Return the [x, y] coordinate for the center point of the cell that contains the specified text.  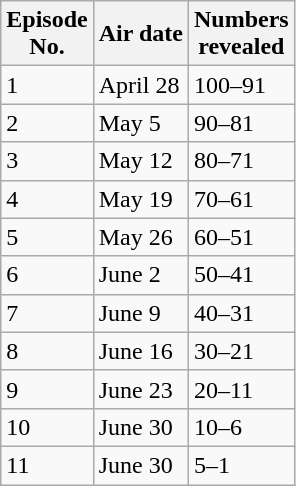
11 [47, 465]
70–61 [241, 199]
May 5 [140, 123]
10–6 [241, 427]
7 [47, 313]
10 [47, 427]
100–91 [241, 85]
June 16 [140, 351]
40–31 [241, 313]
2 [47, 123]
1 [47, 85]
30–21 [241, 351]
April 28 [140, 85]
9 [47, 389]
Air date [140, 34]
5 [47, 237]
June 23 [140, 389]
May 26 [140, 237]
4 [47, 199]
8 [47, 351]
May 19 [140, 199]
3 [47, 161]
50–41 [241, 275]
60–51 [241, 237]
80–71 [241, 161]
90–81 [241, 123]
June 9 [140, 313]
6 [47, 275]
20–11 [241, 389]
June 2 [140, 275]
5–1 [241, 465]
EpisodeNo. [47, 34]
Numbersrevealed [241, 34]
May 12 [140, 161]
